Identify which cell holds the provided text, then report its [X, Y] central coordinate. 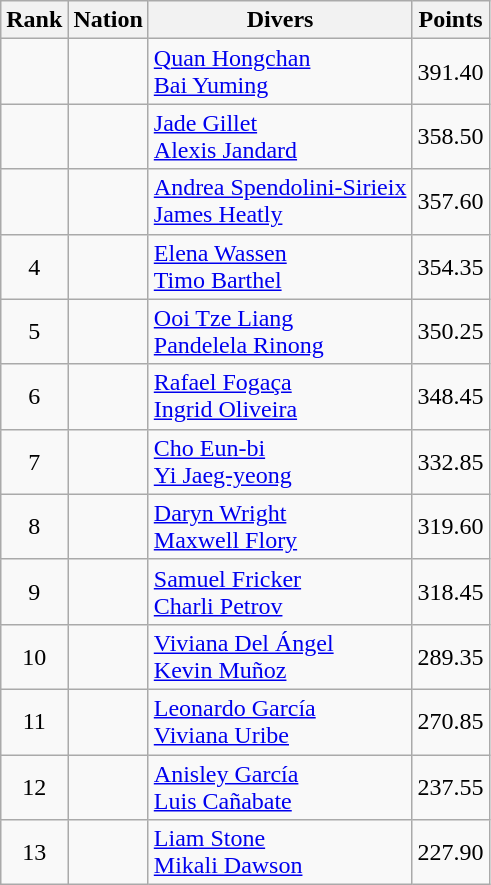
10 [34, 656]
Quan HongchanBai Yuming [280, 72]
Daryn WrightMaxwell Flory [280, 526]
Nation [108, 20]
227.90 [450, 852]
Elena WassenTimo Barthel [280, 266]
13 [34, 852]
6 [34, 396]
391.40 [450, 72]
318.45 [450, 592]
Jade GilletAlexis Jandard [280, 136]
Cho Eun-biYi Jaeg-yeong [280, 462]
Rafael FogaçaIngrid Oliveira [280, 396]
Points [450, 20]
358.50 [450, 136]
237.55 [450, 786]
Divers [280, 20]
Viviana Del ÁngelKevin Muñoz [280, 656]
319.60 [450, 526]
357.60 [450, 202]
348.45 [450, 396]
8 [34, 526]
9 [34, 592]
5 [34, 332]
Samuel FrickerCharli Petrov [280, 592]
4 [34, 266]
Anisley GarcíaLuis Cañabate [280, 786]
332.85 [450, 462]
Rank [34, 20]
Ooi Tze LiangPandelela Rinong [280, 332]
12 [34, 786]
350.25 [450, 332]
11 [34, 722]
7 [34, 462]
354.35 [450, 266]
289.35 [450, 656]
Andrea Spendolini-SirieixJames Heatly [280, 202]
Liam StoneMikali Dawson [280, 852]
Leonardo GarcíaViviana Uribe [280, 722]
270.85 [450, 722]
